Return the [x, y] coordinate for the center point of the cell that contains the specified text.  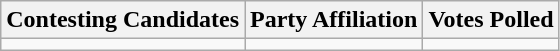
Party Affiliation [334, 20]
Votes Polled [491, 20]
Contesting Candidates [123, 20]
